Determine the [X, Y] coordinate at the center of the cell enclosing the given text.  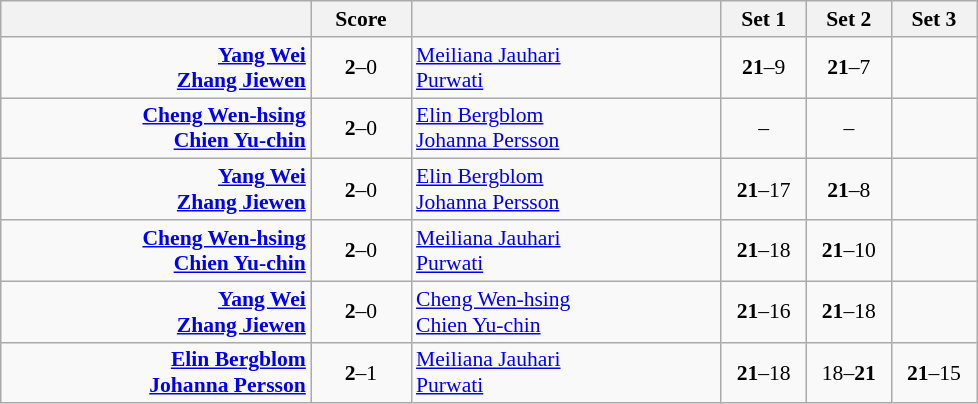
Set 3 [934, 19]
21–9 [764, 68]
21–10 [848, 250]
21–15 [934, 372]
21–8 [848, 190]
18–21 [848, 372]
21–17 [764, 190]
Set 2 [848, 19]
21–7 [848, 68]
Score [361, 19]
2–1 [361, 372]
Set 1 [764, 19]
21–16 [764, 312]
